For the text-containing cell, return its midpoint in [x, y] coordinate format. 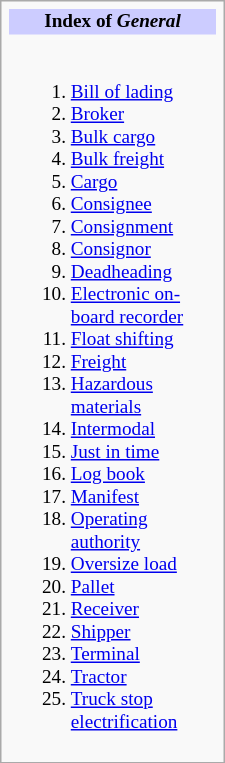
Index of General [112, 22]
